Find where the given text appears and provide that cell's center as [x, y] coordinate. 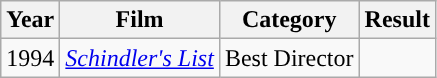
Best Director [289, 58]
Schindler's List [140, 58]
Category [289, 20]
Year [30, 20]
1994 [30, 58]
Film [140, 20]
Result [397, 20]
